Pinpoint the cell where the given text exists, returning its (X, Y) midpoint coordinate. 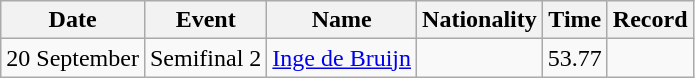
20 September (73, 58)
53.77 (574, 58)
Record (650, 20)
Nationality (480, 20)
Date (73, 20)
Name (342, 20)
Semifinal 2 (205, 58)
Time (574, 20)
Inge de Bruijn (342, 58)
Event (205, 20)
